Identify which cell holds the provided text, then report its [x, y] central coordinate. 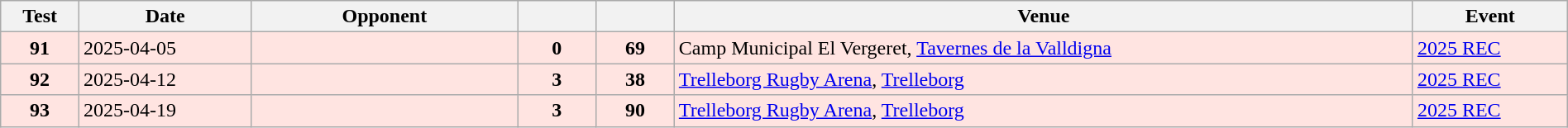
2025-04-12 [165, 79]
Venue [1044, 17]
90 [635, 111]
2025-04-05 [165, 48]
Test [40, 17]
93 [40, 111]
38 [635, 79]
91 [40, 48]
Opponent [385, 17]
Event [1490, 17]
2025-04-19 [165, 111]
69 [635, 48]
0 [557, 48]
Date [165, 17]
Camp Municipal El Vergeret, Tavernes de la Valldigna [1044, 48]
92 [40, 79]
